From the cell containing the given text, extract its center point as (x, y) coordinate. 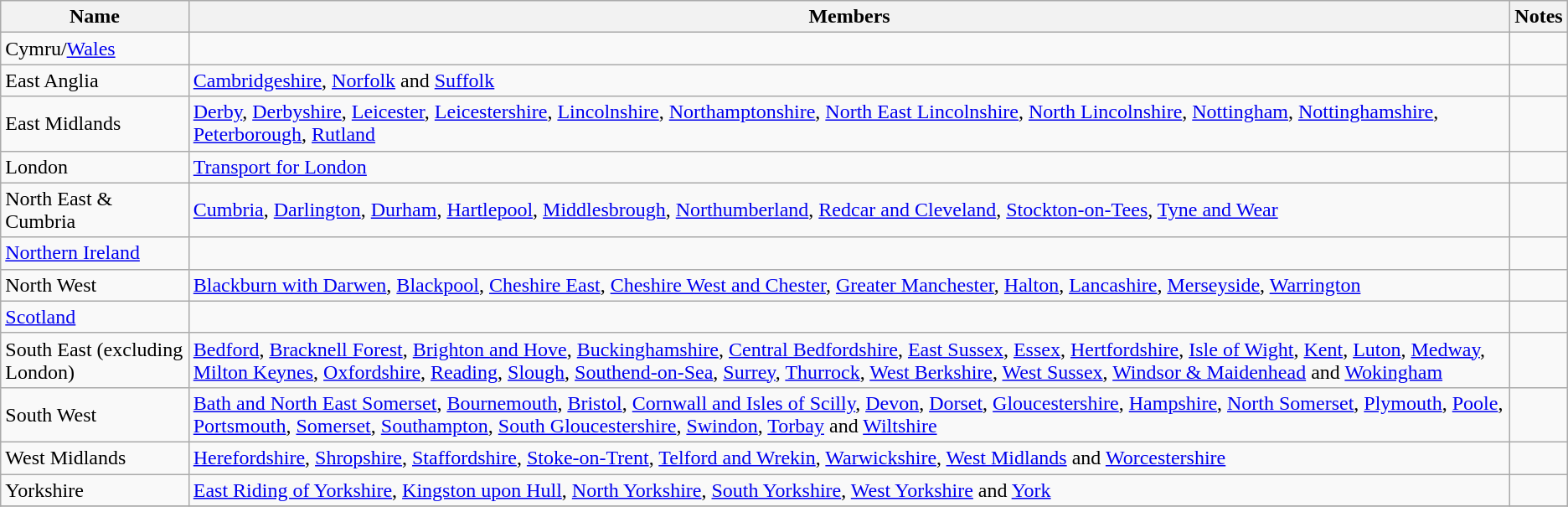
Scotland (95, 317)
Herefordshire, Shropshire, Staffordshire, Stoke-on-Trent, Telford and Wrekin, Warwickshire, West Midlands and Worcestershire (849, 458)
Cambridgeshire, Norfolk and Suffolk (849, 80)
Transport for London (849, 167)
Cumbria, Darlington, Durham, Hartlepool, Middlesbrough, Northumberland, Redcar and Cleveland, Stockton-on-Tees, Tyne and Wear (849, 210)
Members (849, 17)
South West (95, 414)
North East & Cumbria (95, 210)
East Midlands (95, 124)
North West (95, 285)
East Anglia (95, 80)
Blackburn with Darwen, Blackpool, Cheshire East, Cheshire West and Chester, Greater Manchester, Halton, Lancashire, Merseyside, Warrington (849, 285)
Northern Ireland (95, 253)
Notes (1539, 17)
Cymru/Wales (95, 49)
West Midlands (95, 458)
South East (excluding London) (95, 360)
London (95, 167)
Name (95, 17)
East Riding of Yorkshire, Kingston upon Hull, North Yorkshire, South Yorkshire, West Yorkshire and York (849, 490)
Yorkshire (95, 490)
